Capture the cell that displays the provided text and extract its (x, y) central coordinate. 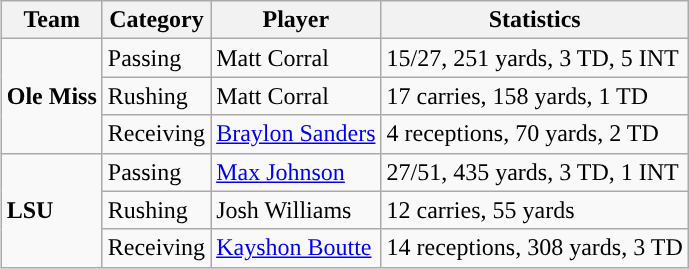
27/51, 435 yards, 3 TD, 1 INT (534, 172)
15/27, 251 yards, 3 TD, 5 INT (534, 58)
LSU (52, 210)
Team (52, 20)
Max Johnson (296, 172)
12 carries, 55 yards (534, 210)
Kayshon Boutte (296, 248)
4 receptions, 70 yards, 2 TD (534, 134)
Player (296, 20)
Ole Miss (52, 96)
17 carries, 158 yards, 1 TD (534, 96)
Braylon Sanders (296, 134)
Statistics (534, 20)
Category (156, 20)
14 receptions, 308 yards, 3 TD (534, 248)
Josh Williams (296, 210)
